Return the [X, Y] coordinate for the center point of the cell that contains the specified text.  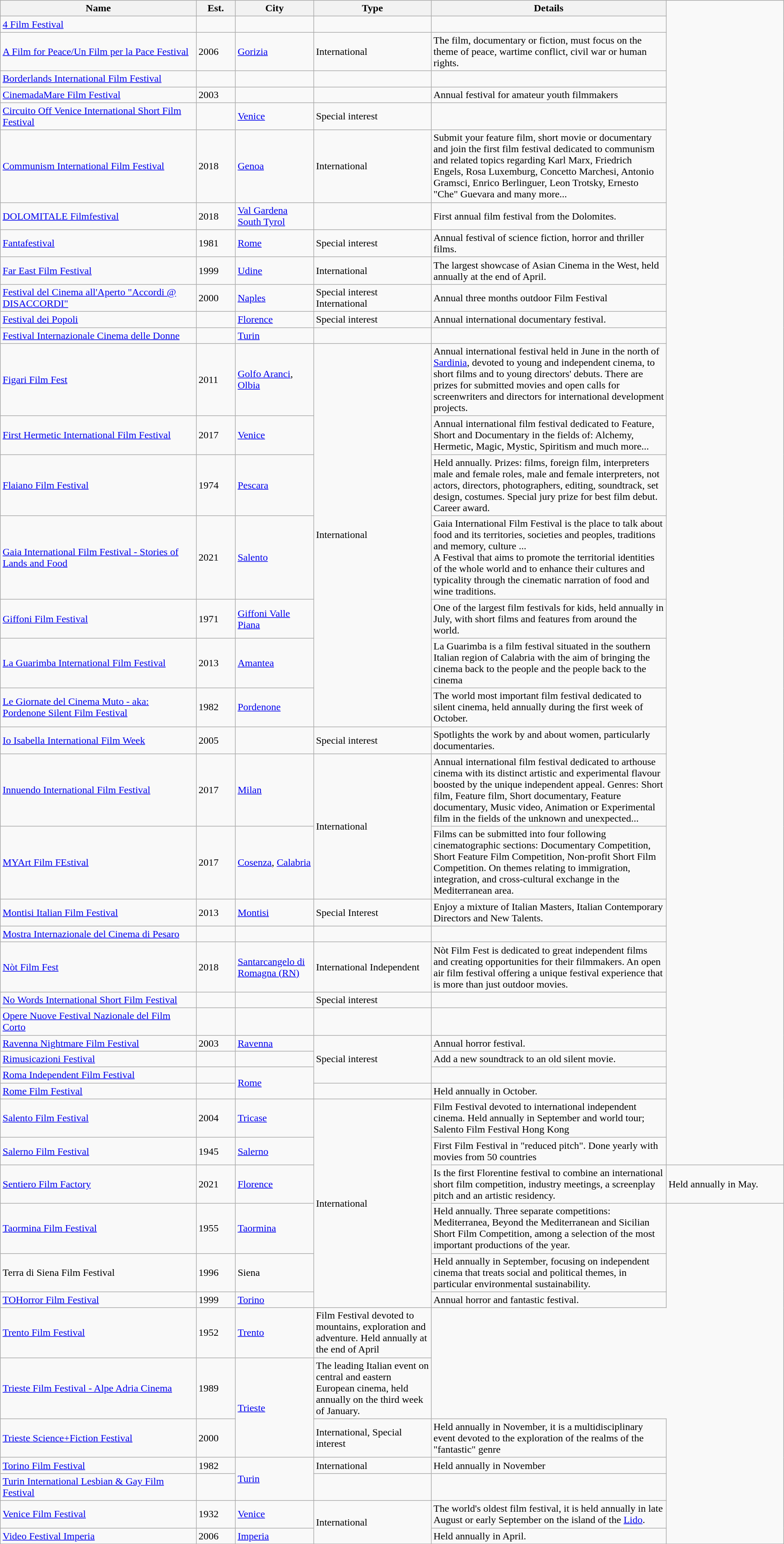
First annual film festival from the Dolomites. [549, 216]
First Hermetic International Film Festival [98, 435]
First Film Festival in "reduced pitch". Done yearly with movies from 50 countries [549, 1151]
Rimusicazioni Festival [98, 1059]
1974 [216, 485]
La Guarimba International Film Festival [98, 663]
Circuito Off Venice International Short Film Festival [98, 116]
Special interestInternational [373, 297]
Video Festival Imperia [98, 1536]
Naples [275, 297]
Terra di Siena Film Festival [98, 1272]
Giffoni Valle Piana [275, 619]
Trieste Film Festival - Alpe Adria Cinema [98, 1388]
One of the largest film festivals for kids, held annually in July, with short films and features from around the world. [549, 619]
Montisi [275, 913]
Borderlands International Film Festival [98, 79]
Imperia [275, 1536]
Genoa [275, 166]
Salerno [275, 1151]
Mostra Internazionale del Cinema di Pesaro [98, 934]
2011 [216, 380]
Fantafestival [98, 243]
Montisi Italian Film Festival [98, 913]
Film Festival devoted to international independent cinema. Held annually in September and world tour; Salento Film Festival Hong Kong [549, 1118]
Enjoy a mixture of Italian Masters, Italian Contemporary Directors and New Talents. [549, 913]
Festival del Cinema all'Aperto "Accordi @ DISACCORDI" [98, 297]
Trento Film Festival [98, 1332]
1952 [216, 1332]
Annual horror festival. [549, 1043]
2004 [216, 1118]
Amantea [275, 663]
Val Gardena South Tyrol [275, 216]
Torino Film Festival [98, 1465]
Ravenna Nightmare Film Festival [98, 1043]
Gaia International Film Festival - Stories of Lands and Food [98, 558]
Sentiero Film Factory [98, 1184]
Figari Film Fest [98, 380]
Annual festival of science fiction, horror and thriller films. [549, 243]
Milan [275, 790]
Special Interest [373, 913]
1996 [216, 1272]
MYArt Film FEstival [98, 862]
Annual festival for amateur youth filmmakers [549, 95]
Is the first Florentine festival to combine an international short film competition, industry meetings, a screenplay pitch and an artistic residency. [549, 1184]
Gorizia [275, 52]
Held annually in September, focusing on independent cinema that treats social and political themes, in particular environmental sustainability. [549, 1272]
The world most important film festival dedicated to silent cinema, held annually during the first week of October. [549, 707]
Santarcangelo di Romagna (RN) [275, 967]
Film Festival devoted to mountains, exploration and adventure. Held annually at the end of April [373, 1332]
The film, documentary or fiction, must focus on the theme of peace, wartime conflict, civil war or human rights. [549, 52]
1989 [216, 1388]
Trieste [275, 1407]
1945 [216, 1151]
Innuendo International Film Festival [98, 790]
No Words International Short Film Festival [98, 1000]
Nòt Film Fest [98, 967]
Name [98, 8]
Flaiano Film Festival [98, 485]
Held annually in May. [725, 1184]
Pordenone [275, 707]
Tricase [275, 1118]
The world's oldest film festival, it is held annually in late August or early September on the island of the Lido. [549, 1514]
Le Giornate del Cinema Muto - aka: Pordenone Silent Film Festival [98, 707]
Far East Film Festival [98, 271]
International Independent [373, 967]
Golfo Aranci, Olbia [275, 380]
Trento [275, 1332]
The leading Italian event on central and eastern European cinema, held annually on the third week of January. [373, 1388]
1971 [216, 619]
1981 [216, 243]
2005 [216, 740]
Annual three months outdoor Film Festival [549, 297]
City [275, 8]
Est. [216, 8]
Festival Internazionale Cinema delle Donne [98, 336]
TOHorror Film Festival [98, 1300]
Siena [275, 1272]
Salento [275, 558]
Details [549, 8]
Venice Film Festival [98, 1514]
Trieste Science+Fiction Festival [98, 1438]
Udine [275, 271]
Annual horror and fantastic festival. [549, 1300]
DOLOMITALE Filmfestival [98, 216]
Held annually in November, it is a multidisciplinary event devoted to the exploration of the realms of the "fantastic" genre [549, 1438]
CinemadaMare Film Festival [98, 95]
Torino [275, 1300]
Io Isabella International Film Week [98, 740]
Opere Nuove Festival Nazionale del Film Corto [98, 1022]
Held annually in November [549, 1465]
Turin International Lesbian & Gay Film Festival [98, 1487]
Salento Film Festival [98, 1118]
Pescara [275, 485]
A Film for Peace/Un Film per la Pace Festival [98, 52]
1955 [216, 1228]
Taormina [275, 1228]
Communism International Film Festival [98, 166]
Type [373, 8]
Giffoni Film Festival [98, 619]
Festival dei Popoli [98, 319]
Annual international documentary festival. [549, 319]
International, Special interest [373, 1438]
Held annually in April. [549, 1536]
Add a new soundtrack to an old silent movie. [549, 1059]
Rome Film Festival [98, 1091]
Taormina Film Festival [98, 1228]
4 Film Festival [98, 24]
The largest showcase of Asian Cinema in the West, held annually at the end of April. [549, 271]
1932 [216, 1514]
Ravenna [275, 1043]
Salerno Film Festival [98, 1151]
Held annually in October. [549, 1091]
Roma Independent Film Festival [98, 1075]
Spotlights the work by and about women, particularly documentaries. [549, 740]
Cosenza, Calabria [275, 862]
